Return [X, Y] of the center of cell containing provided text 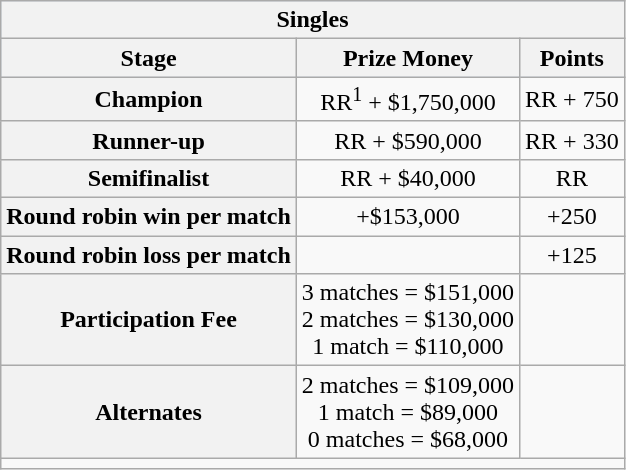
Round robin loss per match [149, 255]
Stage [149, 58]
RR [572, 178]
Round robin win per match [149, 217]
RR + 330 [572, 140]
Champion [149, 100]
+125 [572, 255]
+$153,000 [408, 217]
2 matches = $109,0001 match = $89,0000 matches = $68,000 [408, 412]
Prize Money [408, 58]
RR1 + $1,750,000 [408, 100]
Singles [312, 20]
RR + $40,000 [408, 178]
RR + 750 [572, 100]
+250 [572, 217]
3 matches = $151,0002 matches = $130,0001 match = $110,000 [408, 320]
Runner-up [149, 140]
Alternates [149, 412]
Points [572, 58]
Participation Fee [149, 320]
Semifinalist [149, 178]
RR + $590,000 [408, 140]
